Locate the cell with the specified text and output its [x, y] center coordinate. 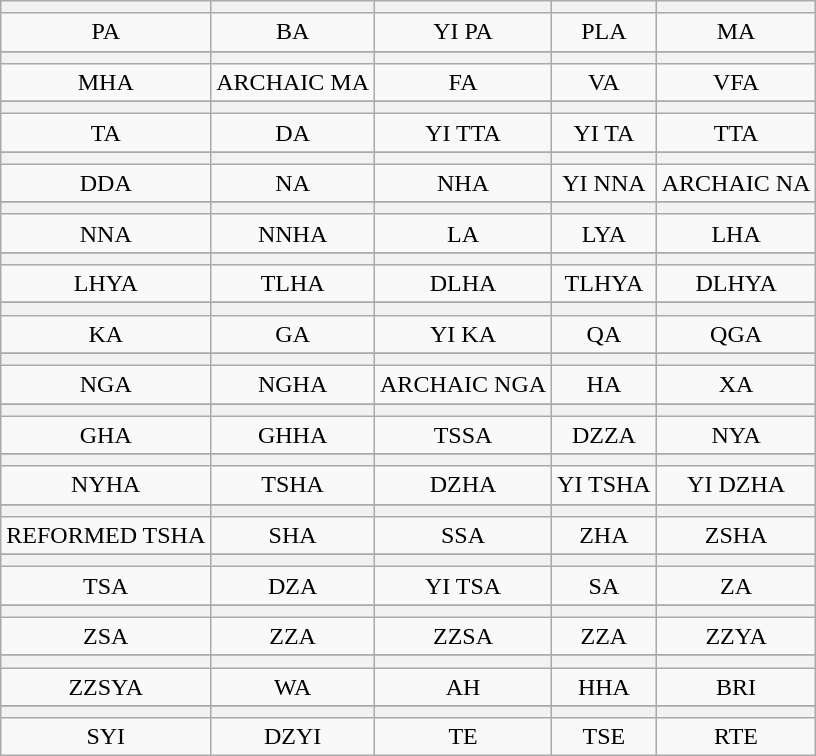
GHHA [293, 435]
LHYA [106, 284]
DLHYA [736, 284]
DDA [106, 183]
ZA [736, 586]
NGHA [293, 384]
KA [106, 334]
ZHA [604, 535]
TSE [604, 737]
BA [293, 32]
AH [464, 687]
SSA [464, 535]
NHA [464, 183]
DZZA [604, 435]
DA [293, 133]
TSHA [293, 485]
BRI [736, 687]
ARCHAIC NA [736, 183]
REFORMED TSHA [106, 535]
GA [293, 334]
YI DZHA [736, 485]
DZA [293, 586]
PLA [604, 32]
ARCHAIC NGA [464, 384]
TSA [106, 586]
DLHA [464, 284]
LHA [736, 233]
ZZSA [464, 636]
PA [106, 32]
QA [604, 334]
YI TSA [464, 586]
SYI [106, 737]
MA [736, 32]
NYA [736, 435]
HHA [604, 687]
YI TA [604, 133]
RTE [736, 737]
NYHA [106, 485]
YI KA [464, 334]
LYA [604, 233]
TSSA [464, 435]
ZSA [106, 636]
WA [293, 687]
TE [464, 737]
YI NNA [604, 183]
LA [464, 233]
YI PA [464, 32]
DZHA [464, 485]
TTA [736, 133]
SHA [293, 535]
MHA [106, 82]
HA [604, 384]
SA [604, 586]
VA [604, 82]
ZSHA [736, 535]
ARCHAIC MA [293, 82]
FA [464, 82]
QGA [736, 334]
NGA [106, 384]
ZZYA [736, 636]
TLHA [293, 284]
NA [293, 183]
VFA [736, 82]
TLHYA [604, 284]
YI TTA [464, 133]
XA [736, 384]
TA [106, 133]
GHA [106, 435]
ZZSYA [106, 687]
NNA [106, 233]
YI TSHA [604, 485]
DZYI [293, 737]
NNHA [293, 233]
